Pinpoint the cell where the given text exists, returning its [x, y] midpoint coordinate. 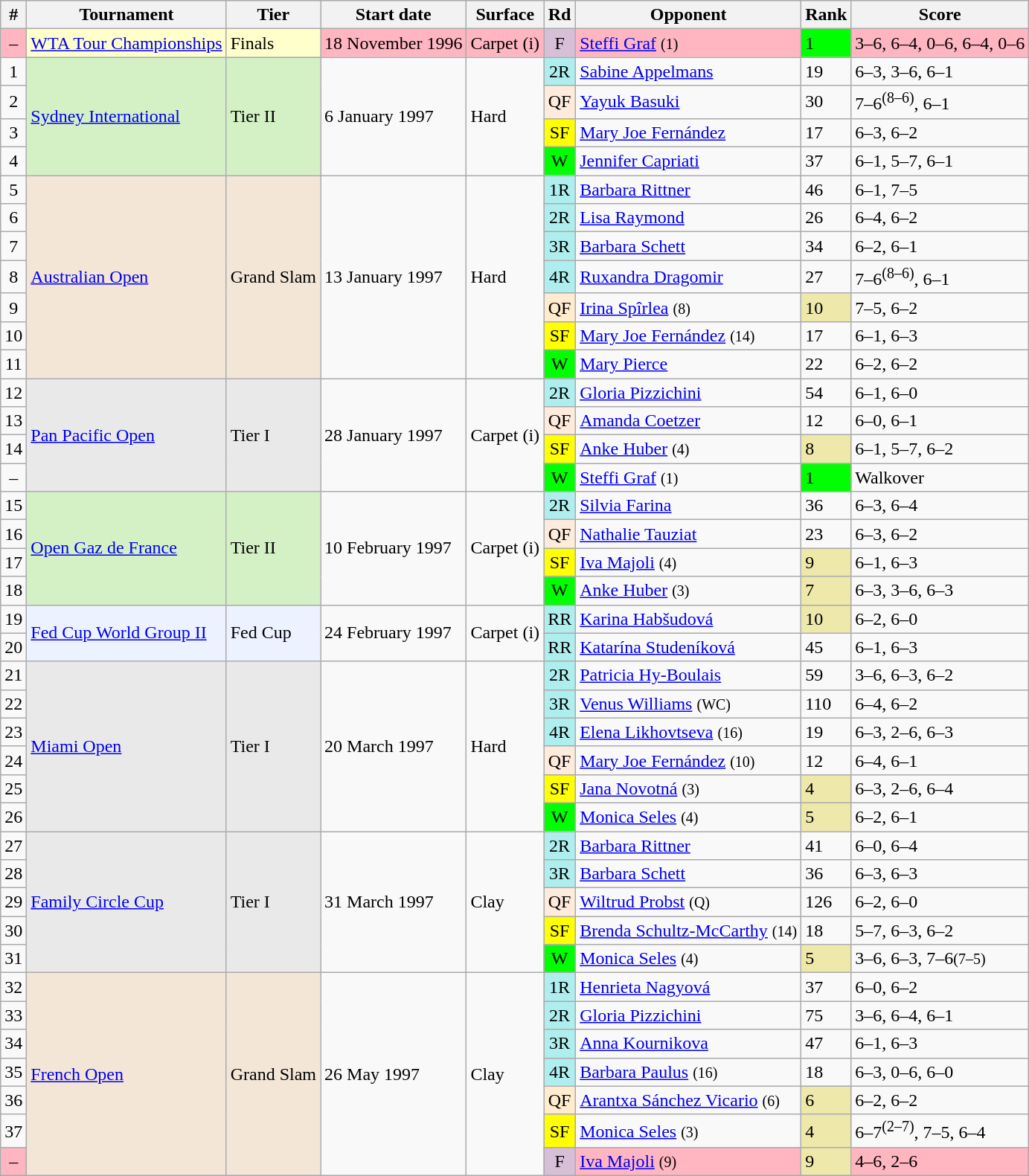
35 [13, 1072]
75 [826, 1015]
11 [13, 364]
Mary Joe Fernández (14) [689, 335]
Katarína Studeníková [689, 647]
29 [13, 902]
French Open [126, 1074]
3–6, 6–3, 7–6(7–5) [940, 959]
6–3, 2–6, 6–4 [940, 788]
15 [13, 506]
Silvia Farina [689, 506]
3 [13, 132]
Nathalie Tauziat [689, 534]
126 [826, 902]
Venus Williams (WC) [689, 704]
32 [13, 987]
16 [13, 534]
3–6, 6–3, 6–2 [940, 675]
Ruxandra Dragomir [689, 277]
14 [13, 449]
26 May 1997 [394, 1074]
Miami Open [126, 746]
28 [13, 874]
Iva Majoli (9) [689, 1162]
6–0, 6–4 [940, 846]
6–3, 0–6, 6–0 [940, 1072]
6 January 1997 [394, 116]
20 [13, 647]
Start date [394, 15]
Finals [273, 43]
31 March 1997 [394, 902]
Tournament [126, 15]
5–7, 6–3, 6–2 [940, 931]
13 January 1997 [394, 277]
Irina Spîrlea (8) [689, 307]
Arantxa Sánchez Vicario (6) [689, 1100]
Sabine Appelmans [689, 71]
46 [826, 190]
Fed Cup [273, 633]
Surface [505, 15]
Iva Majoli (4) [689, 562]
54 [826, 393]
3–6, 6–4, 0–6, 6–4, 0–6 [940, 43]
59 [826, 675]
6–3, 3–6, 6–1 [940, 71]
# [13, 15]
Patricia Hy-Boulais [689, 675]
2 [13, 103]
Monica Seles (3) [689, 1131]
47 [826, 1044]
33 [13, 1015]
Jana Novotná (3) [689, 788]
6–1, 5–7, 6–1 [940, 161]
Yayuk Basuki [689, 103]
Score [940, 15]
6–3, 2–6, 6–3 [940, 732]
4–6, 2–6 [940, 1162]
Rd [560, 15]
Henrieta Nagyová [689, 987]
6–1, 7–5 [940, 190]
28 January 1997 [394, 435]
13 [13, 421]
Elena Likhovtseva (16) [689, 732]
Mary Joe Fernández (10) [689, 760]
6–4, 6–1 [940, 760]
41 [826, 846]
24 February 1997 [394, 633]
Wiltrud Probst (Q) [689, 902]
Walkover [940, 478]
6–0, 6–2 [940, 987]
Karina Habšudová [689, 619]
21 [13, 675]
6–3, 6–3 [940, 874]
Rank [826, 15]
25 [13, 788]
Anna Kournikova [689, 1044]
6–1, 5–7, 6–2 [940, 449]
24 [13, 760]
Barbara Paulus (16) [689, 1072]
6–1, 6–0 [940, 393]
Tier [273, 15]
Brenda Schultz-McCarthy (14) [689, 931]
Sydney International [126, 116]
10 February 1997 [394, 548]
Jennifer Capriati [689, 161]
31 [13, 959]
Australian Open [126, 277]
WTA Tour Championships [126, 43]
Amanda Coetzer [689, 421]
3–6, 6–4, 6–1 [940, 1015]
45 [826, 647]
6–0, 6–1 [940, 421]
Opponent [689, 15]
Lisa Raymond [689, 218]
Family Circle Cup [126, 902]
Mary Joe Fernández [689, 132]
6–3, 6–4 [940, 506]
Mary Pierce [689, 364]
110 [826, 704]
18 November 1996 [394, 43]
Anke Huber (4) [689, 449]
Fed Cup World Group II [126, 633]
Open Gaz de France [126, 548]
Pan Pacific Open [126, 435]
6–7(2–7), 7–5, 6–4 [940, 1131]
20 March 1997 [394, 746]
Anke Huber (3) [689, 591]
7–5, 6–2 [940, 307]
6–3, 3–6, 6–3 [940, 591]
